For the text-containing cell, return its midpoint in [X, Y] coordinate format. 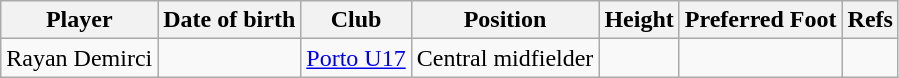
Refs [870, 20]
Date of birth [230, 20]
Central midfielder [505, 58]
Club [356, 20]
Height [639, 20]
Preferred Foot [760, 20]
Position [505, 20]
Rayan Demirci [80, 58]
Porto U17 [356, 58]
Player [80, 20]
